For the text-containing cell, return its midpoint in [x, y] coordinate format. 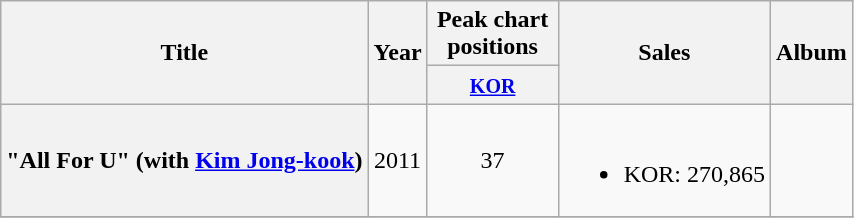
KOR: 270,865 [664, 160]
Peak chart positions [492, 34]
Title [184, 52]
Year [398, 52]
37 [492, 160]
2011 [398, 160]
Album [812, 52]
KOR [492, 85]
Sales [664, 52]
"All For U" (with Kim Jong-kook) [184, 160]
